Capture the cell that displays the provided text and extract its [x, y] central coordinate. 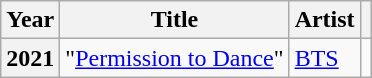
2021 [30, 58]
"Permission to Dance" [174, 58]
Title [174, 20]
Year [30, 20]
BTS [324, 58]
Artist [324, 20]
